Provide the (x, y) coordinate of the cell's center where the given text is located.  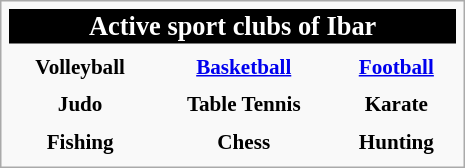
Volleyball (80, 66)
Table Tennis (244, 104)
Chess (244, 141)
Active sport clubs of Ibar (232, 26)
Karate (396, 104)
Basketball (244, 66)
Fishing (80, 141)
Hunting (396, 141)
Judo (80, 104)
Football (396, 66)
